For the text-containing cell, return its midpoint in (x, y) coordinate format. 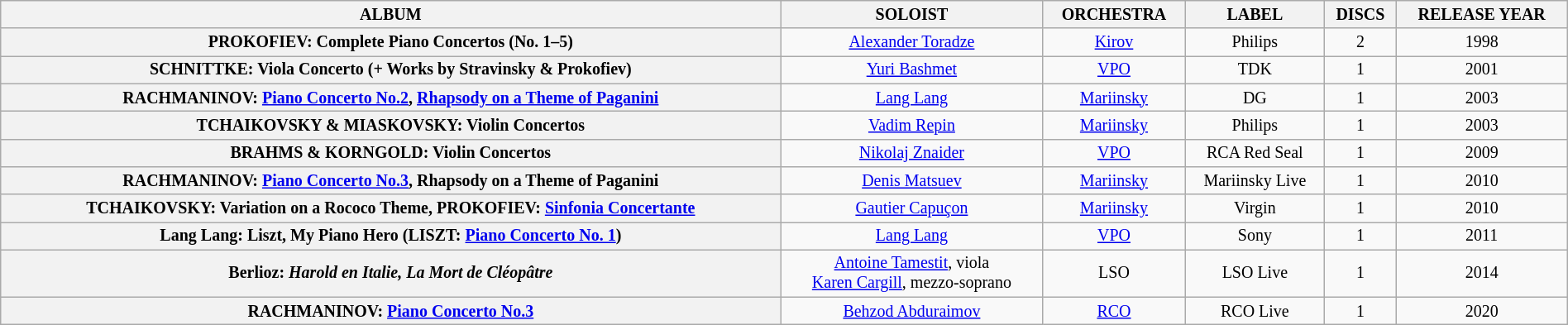
RACHMANINOV: Piano Concerto No.3 (390, 311)
Gautier Capuçon (911, 208)
RELEASE YEAR (1482, 15)
Virgin (1255, 208)
2014 (1482, 273)
BRAHMS & KORNGOLD: Violin Concertos (390, 152)
Vadim Repin (911, 126)
Mariinsky Live (1255, 180)
DISCS (1360, 15)
2011 (1482, 237)
Alexander Toradze (911, 43)
Sony (1255, 237)
Lang Lang: Liszt, My Piano Hero (LISZT: Piano Concerto No. 1) (390, 237)
Yuri Bashmet (911, 69)
TCHAIKOVSKY & MIASKOVSKY: Violin Concertos (390, 126)
DG (1255, 98)
LABEL (1255, 15)
TCHAIKOVSKY: Variation on a Rococo Theme, PROKOFIEV: Sinfonia Concertante (390, 208)
LSO Live (1255, 273)
SCHNITTKE: Viola Concerto (+ Works by Stravinsky & Prokofiev) (390, 69)
Denis Matsuev (911, 180)
TDK (1255, 69)
Berlioz: Harold en Italie, La Mort de Cléopâtre (390, 273)
Nikolaj Znaider (911, 152)
ORCHESTRA (1114, 15)
Behzod Abduraimov (911, 311)
PROKOFIEV: Complete Piano Concertos (No. 1–5) (390, 43)
2 (1360, 43)
LSO (1114, 273)
Kirov (1114, 43)
2009 (1482, 152)
RCA Red Seal (1255, 152)
RACHMANINOV: Piano Concerto No.2, Rhapsody on a Theme of Paganini (390, 98)
ALBUM (390, 15)
SOLOIST (911, 15)
2001 (1482, 69)
RCO (1114, 311)
1998 (1482, 43)
RACHMANINOV: Piano Concerto No.3, Rhapsody on a Theme of Paganini (390, 180)
RCO Live (1255, 311)
Antoine Tamestit, violaKaren Cargill, mezzo-soprano (911, 273)
2020 (1482, 311)
